Output the [X, Y] coordinate of the center of the cell containing the given text.  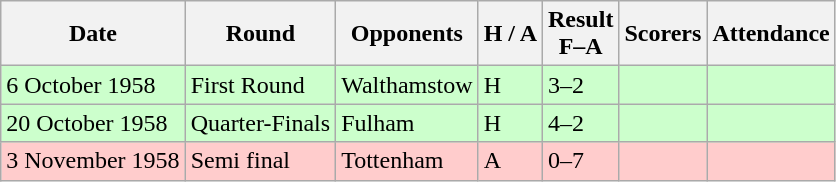
Date [93, 34]
Quarter-Finals [260, 123]
Scorers [663, 34]
A [510, 161]
4–2 [581, 123]
20 October 1958 [93, 123]
Round [260, 34]
H / A [510, 34]
Attendance [771, 34]
6 October 1958 [93, 85]
Tottenham [407, 161]
3 November 1958 [93, 161]
Semi final [260, 161]
ResultF–A [581, 34]
0–7 [581, 161]
3–2 [581, 85]
Fulham [407, 123]
First Round [260, 85]
Opponents [407, 34]
Walthamstow [407, 85]
